For the text-containing cell, return its midpoint in (x, y) coordinate format. 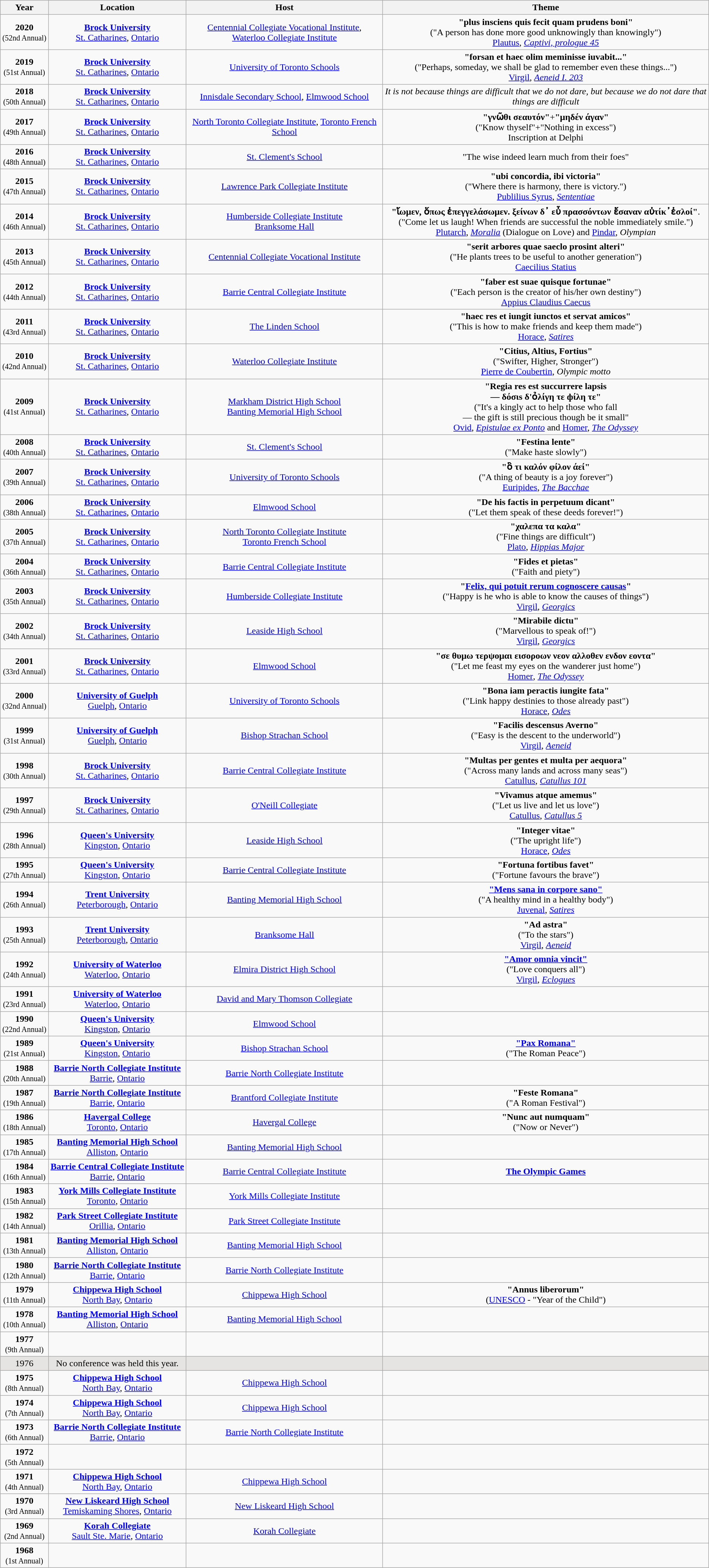
1995(27th Annual) (24, 870)
1980(12th Annual) (24, 1270)
Location (117, 8)
Host (285, 8)
"Multas per gentes et multa per aequora"("Across many lands and across many seas")Catullus, Catullus 101 (546, 770)
Elmira District High School (285, 969)
2005(37th Annual) (24, 537)
Lawrence Park Collegiate Institute (285, 187)
1996(28th Annual) (24, 840)
Havergal CollegeToronto, Ontario (117, 1122)
2018(50th Annual) (24, 97)
2002(34th Annual) (24, 631)
"Felix, qui potuit rerum cognoscere causas"("Happy is he who is able to know the causes of things")Virgil, Georgics (546, 596)
"Pax Romana"("The Roman Peace") (546, 1049)
2009(41st Annual) (24, 407)
"Fortuna fortibus favet"("Fortune favours the brave") (546, 870)
1975(8th Annual) (24, 1383)
1998(30th Annual) (24, 770)
2006(38th Annual) (24, 507)
Waterloo Collegiate Institute (285, 361)
"Feste Romana"("A Roman Festival") (546, 1098)
1990(22nd Annual) (24, 1024)
The Olympic Games (546, 1171)
"Festina lente"("Make haste slowly") (546, 447)
1970(3rd Annual) (24, 1506)
1971(4th Annual) (24, 1482)
1974(7th Annual) (24, 1407)
Korah Collegiate (285, 1531)
1989(21st Annual) (24, 1049)
"Annus liberorum"(UNESCO - "Year of the Child") (546, 1295)
"Integer vitae"("The upright life")Horace, Odes (546, 840)
"The wise indeed learn much from their foes" (546, 157)
Branksome Hall (285, 934)
2003(35th Annual) (24, 596)
2001(33rd Annual) (24, 666)
2010(42nd Annual) (24, 361)
Centennial Collegiate Vocational Institute (285, 257)
1991(23rd Annual) (24, 999)
2014(46th Annual) (24, 222)
Havergal College (285, 1122)
"χαλεπα τα καλα"("Fine things are difficult")Plato, Hippias Major (546, 537)
Year (24, 8)
1968(1st Annual) (24, 1555)
Innisdale Secondary School, Elmwood School (285, 97)
David and Mary Thomson Collegiate (285, 999)
2013(45th Annual) (24, 257)
New Liskeard High School (285, 1506)
It is not because things are difficult that we do not dare, but because we do not dare that things are difficult (546, 97)
"plus insciens quis fecit quam prudens boni"("A person has done more good unknowingly than knowingly")Plautus, Captivi, prologue 45 (546, 32)
York Mills Collegiate InstituteToronto, Ontario (117, 1196)
2004(36th Annual) (24, 566)
O'Neill Collegiate (285, 805)
North Toronto Collegiate Institute, Toronto French School (285, 127)
"ubi concordia, ibi victoria"("Where there is harmony, there is victory.")Publilius Syrus, Sententiae (546, 187)
1978(10th Annual) (24, 1319)
"Mens sana in corpore sano"("A healthy mind in a healthy body")Juvenal, Satires (546, 899)
2016(48th Annual) (24, 157)
1986(18th Annual) (24, 1122)
2007(39th Annual) (24, 477)
1984(16th Annual) (24, 1171)
"serit arbores quae saeclo prosint alteri"("He plants trees to be useful to another generation")Caecilius Statius (546, 257)
"γνῶθι σεαυτόν"+"μηδέν άγαν"("Know thyself"+"Nothing in excess")Inscription at Delphi (546, 127)
1985(17th Annual) (24, 1147)
"Amor omnia vincit"("Love conquers all")Virgil, Eclogues (546, 969)
Brantford Collegiate Institute (285, 1098)
1993(25th Annual) (24, 934)
1987(19th Annual) (24, 1098)
"faber est suae quisque fortunae"("Each person is the creator of his/her own destiny")Appius Claudius Caecus (546, 291)
2011(43rd Annual) (24, 326)
Humberside Collegiate InstituteBranksome Hall (285, 222)
1973(6th Annual) (24, 1432)
2019(51st Annual) (24, 67)
Park Street Collegiate InstituteOrillia, Ontario (117, 1220)
1982(14th Annual) (24, 1220)
1969(2nd Annual) (24, 1531)
2020(52nd Annual) (24, 32)
"forsan et haec olim meminisse iuvabit..."("Perhaps, someday, we shall be glad to remember even these things...")Virgil, Aeneid I. 203 (546, 67)
1981(13th Annual) (24, 1245)
1976 (24, 1364)
2008(40th Annual) (24, 447)
"Nunc aut numquam"("Now or Never") (546, 1122)
The Linden School (285, 326)
1992(24th Annual) (24, 969)
Barrie Central Collegiate InstituteBarrie, Ontario (117, 1171)
1977(9th Annual) (24, 1344)
Korah CollegiateSault Ste. Marie, Ontario (117, 1531)
1972(5th Annual) (24, 1457)
"σε θυμω τερψομαι εισοροων νεον αλλοθεν ενδον εοντα"("Let me feast my eyes on the wanderer just home")Homer, The Odyssey (546, 666)
"Facilis descensus Averno"("Easy is the descent to the underworld")Virgil, Aeneid (546, 736)
1997(29th Annual) (24, 805)
Markham District High SchoolBanting Memorial High School (285, 407)
Centennial Collegiate Vocational Institute,Waterloo Collegiate Institute (285, 32)
Park Street Collegiate Institute (285, 1220)
"haec res et iungit iunctos et servat amicos"("This is how to make friends and keep them made")Horace, Satires (546, 326)
New Liskeard High SchoolTemiskaming Shores, Ontario (117, 1506)
"De his factis in perpetuum dicant"("Let them speak of these deeds forever!") (546, 507)
"Vivamus atque amemus"("Let us live and let us love")Catullus, Catullus 5 (546, 805)
1999(31st Annual) (24, 736)
2017(49th Annual) (24, 127)
2000(32nd Annual) (24, 701)
"ὃ τι καλόν φίλον άεί"("A thing of beauty is a joy forever")Euripides, The Bacchae (546, 477)
Humberside Collegiate Institute (285, 596)
1983(15th Annual) (24, 1196)
No conference was held this year. (117, 1364)
York Mills Collegiate Institute (285, 1196)
1988(20th Annual) (24, 1073)
Theme (546, 8)
"Fides et pietas"("Faith and piety") (546, 566)
"Bona iam peractis iungite fata"("Link happy destinies to those already past")Horace, Odes (546, 701)
"Mirabile dictu"("Marvellous to speak of!")Virgil, Georgics (546, 631)
"Citius, Altius, Fortius"("Swifter, Higher, Stronger")Pierre de Coubertin, Olympic motto (546, 361)
1979(11th Annual) (24, 1295)
2012(44th Annual) (24, 291)
"Ad astra"("To the stars")Virgil, Aeneid (546, 934)
North Toronto Collegiate InstituteToronto French School (285, 537)
2015(47th Annual) (24, 187)
1994(26th Annual) (24, 899)
